Determine the (X, Y) coordinate at the center of the cell enclosing the given text.  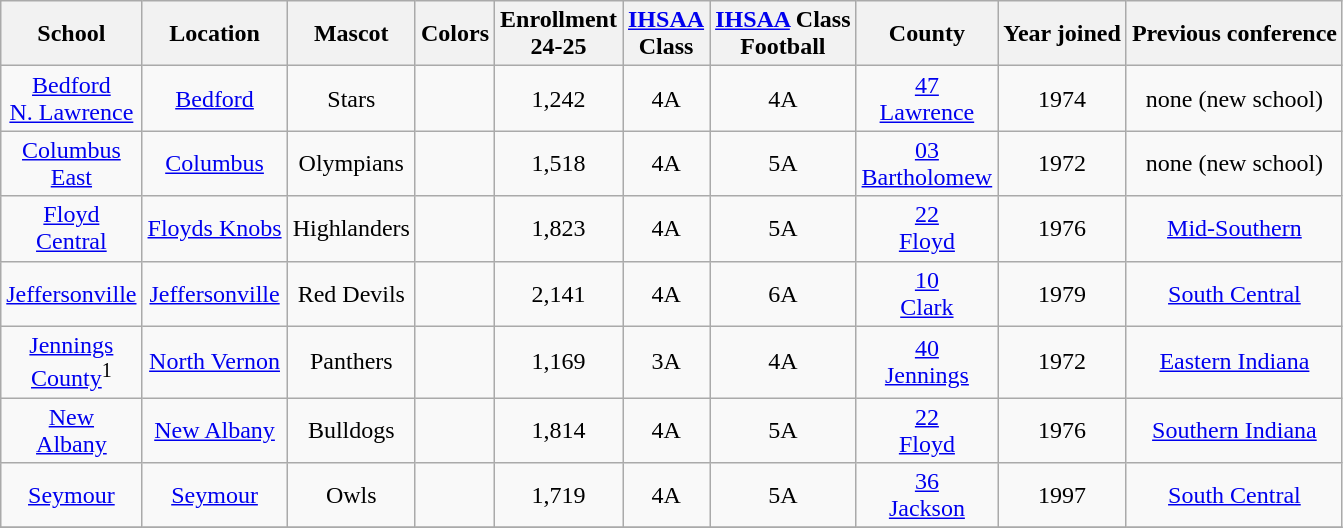
Columbus (214, 164)
36 Jackson (927, 496)
County (927, 34)
10 Clark (927, 294)
Olympians (351, 164)
Mid-Southern (1234, 228)
Colors (454, 34)
North Vernon (214, 362)
Previous conference (1234, 34)
IHSAA Class Football (783, 34)
3A (666, 362)
1979 (1062, 294)
Enrollment 24-25 (559, 34)
Owls (351, 496)
6A (783, 294)
IHSAA Class (666, 34)
1997 (1062, 496)
1,814 (559, 430)
Eastern Indiana (1234, 362)
40 Jennings (927, 362)
Jennings County1 (72, 362)
47 Lawrence (927, 98)
1974 (1062, 98)
Southern Indiana (1234, 430)
Bedford (214, 98)
1,518 (559, 164)
1,823 (559, 228)
Stars (351, 98)
Bulldogs (351, 430)
Bedford N. Lawrence (72, 98)
Mascot (351, 34)
Location (214, 34)
Floyds Knobs (214, 228)
1,169 (559, 362)
Year joined (1062, 34)
Panthers (351, 362)
School (72, 34)
2,141 (559, 294)
1,719 (559, 496)
03 Bartholomew (927, 164)
Floyd Central (72, 228)
Columbus East (72, 164)
1,242 (559, 98)
Highlanders (351, 228)
Red Devils (351, 294)
